For the text-containing cell, return its midpoint in (X, Y) coordinate format. 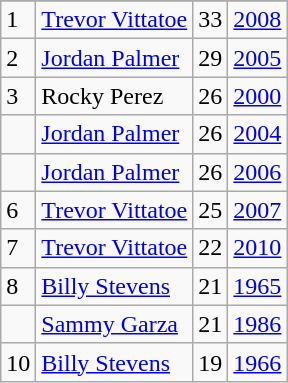
2007 (258, 210)
2004 (258, 134)
1966 (258, 362)
3 (18, 96)
Sammy Garza (114, 324)
2005 (258, 58)
10 (18, 362)
1 (18, 20)
25 (210, 210)
22 (210, 248)
2006 (258, 172)
2 (18, 58)
Rocky Perez (114, 96)
7 (18, 248)
2010 (258, 248)
2000 (258, 96)
8 (18, 286)
19 (210, 362)
1965 (258, 286)
6 (18, 210)
2008 (258, 20)
33 (210, 20)
29 (210, 58)
1986 (258, 324)
